Detect which cell encompasses the target text, then output its [X, Y] center coordinate. 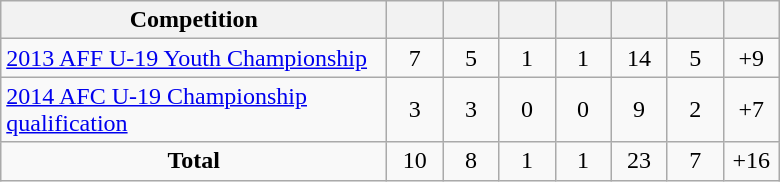
+16 [751, 161]
2 [695, 110]
8 [471, 161]
Total [194, 161]
+7 [751, 110]
14 [639, 58]
+9 [751, 58]
10 [415, 161]
9 [639, 110]
2013 AFF U-19 Youth Championship [194, 58]
23 [639, 161]
Competition [194, 20]
2014 AFC U-19 Championship qualification [194, 110]
